Search for the cell housing the specified text and yield its (X, Y) center coordinate. 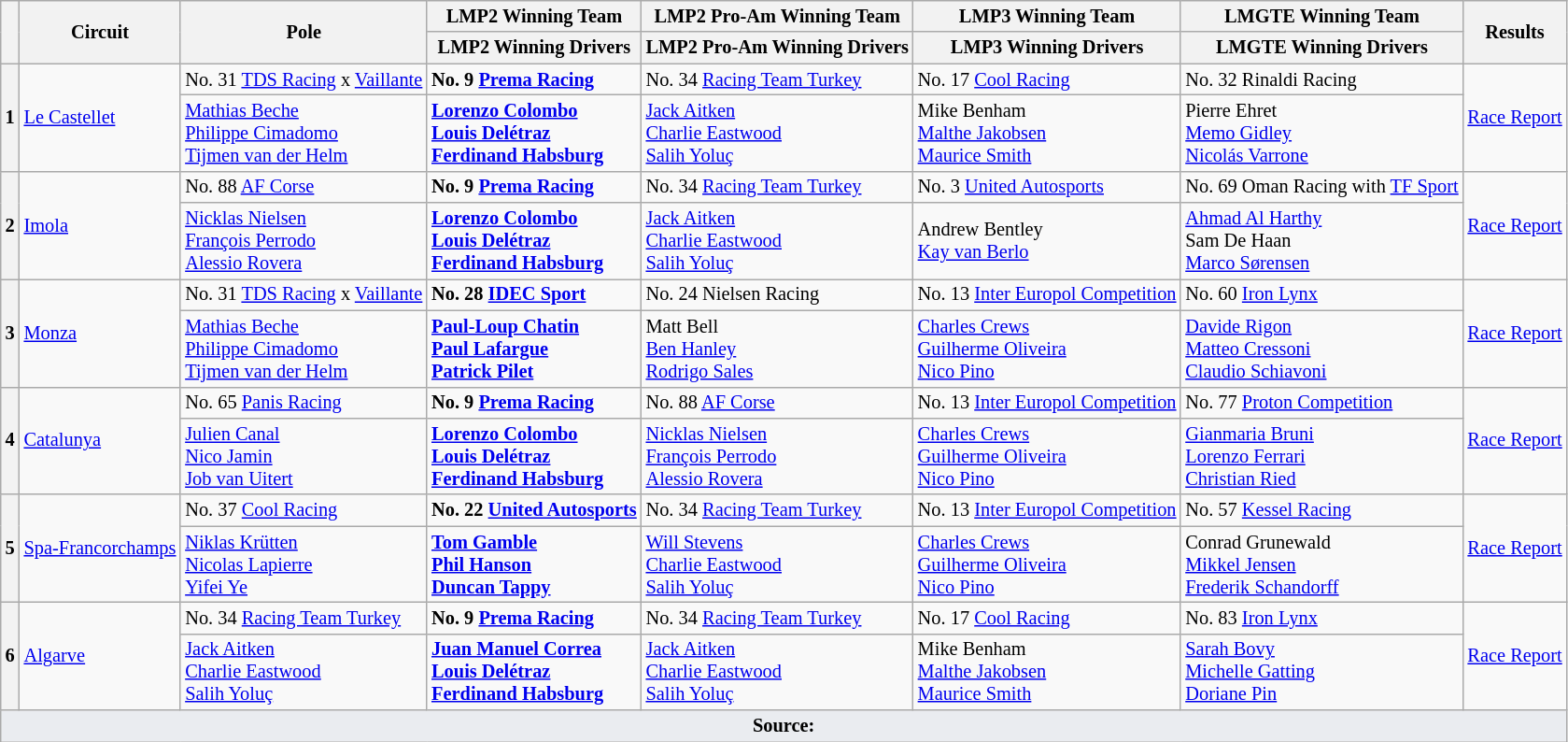
LMP2 Pro-Am Winning Team (777, 16)
No. 65 Panis Racing (304, 403)
No. 60 Iron Lynx (1321, 294)
4 (10, 441)
Juan Manuel Correa Louis Delétraz Ferdinand Habsburg (534, 672)
LMP2 Pro-Am Winning Drivers (777, 48)
Spa-Francorchamps (101, 548)
Pole (304, 32)
Circuit (101, 32)
No. 77 Proton Competition (1321, 403)
No. 22 United Autosports (534, 510)
1 (10, 118)
Conrad Grunewald Mikkel Jensen Frederik Schandorff (1321, 564)
No. 69 Oman Racing with TF Sport (1321, 187)
Results (1515, 32)
Julien Canal Nico Jamin Job van Uitert (304, 456)
Niklas Krütten Nicolas Lapierre Yifei Ye (304, 564)
Algarve (101, 656)
Paul-Loup Chatin Paul Lafargue Patrick Pilet (534, 349)
Will Stevens Charlie Eastwood Salih Yoluç (777, 564)
LMP2 Winning Team (534, 16)
Gianmaria Bruni Lorenzo Ferrari Christian Ried (1321, 456)
LMGTE Winning Team (1321, 16)
No. 83 Iron Lynx (1321, 618)
LMGTE Winning Drivers (1321, 48)
Catalunya (101, 441)
6 (10, 656)
No. 28 IDEC Sport (534, 294)
LMP3 Winning Drivers (1048, 48)
Pierre Ehret Memo Gidley Nicolás Varrone (1321, 133)
2 (10, 224)
Le Castellet (101, 118)
No. 37 Cool Racing (304, 510)
No. 3 United Autosports (1048, 187)
Tom Gamble Phil Hanson Duncan Tappy (534, 564)
Monza (101, 333)
LMP3 Winning Team (1048, 16)
No. 57 Kessel Racing (1321, 510)
Andrew Bentley Kay van Berlo (1048, 241)
Imola (101, 224)
Source: (784, 726)
Davide Rigon Matteo Cressoni Claudio Schiavoni (1321, 349)
3 (10, 333)
No. 32 Rinaldi Racing (1321, 79)
Sarah Bovy Michelle Gatting Doriane Pin (1321, 672)
5 (10, 548)
LMP2 Winning Drivers (534, 48)
Matt Bell Ben Hanley Rodrigo Sales (777, 349)
No. 24 Nielsen Racing (777, 294)
Ahmad Al Harthy Sam De Haan Marco Sørensen (1321, 241)
